For the text-containing cell, return its midpoint in [X, Y] coordinate format. 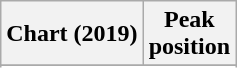
Peakposition [189, 34]
Chart (2019) [72, 34]
